Detect which cell encompasses the target text, then output its [x, y] center coordinate. 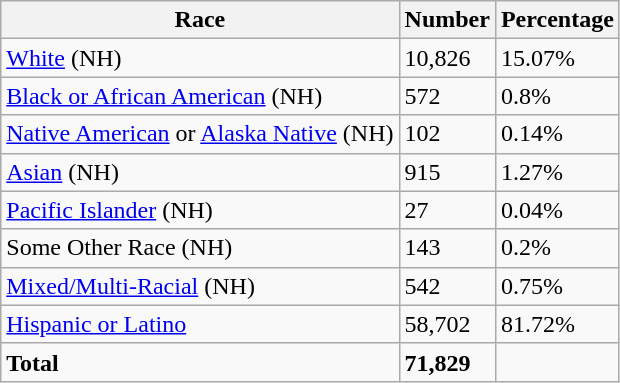
Asian (NH) [200, 172]
542 [447, 286]
15.07% [557, 58]
58,702 [447, 324]
0.75% [557, 286]
572 [447, 96]
81.72% [557, 324]
Native American or Alaska Native (NH) [200, 134]
Percentage [557, 20]
Pacific Islander (NH) [200, 210]
Black or African American (NH) [200, 96]
0.2% [557, 248]
White (NH) [200, 58]
Race [200, 20]
102 [447, 134]
Mixed/Multi-Racial (NH) [200, 286]
915 [447, 172]
0.14% [557, 134]
71,829 [447, 362]
0.04% [557, 210]
0.8% [557, 96]
Some Other Race (NH) [200, 248]
Total [200, 362]
10,826 [447, 58]
143 [447, 248]
1.27% [557, 172]
Number [447, 20]
27 [447, 210]
Hispanic or Latino [200, 324]
